Return the (X, Y) coordinate for the center point of the cell that contains the specified text.  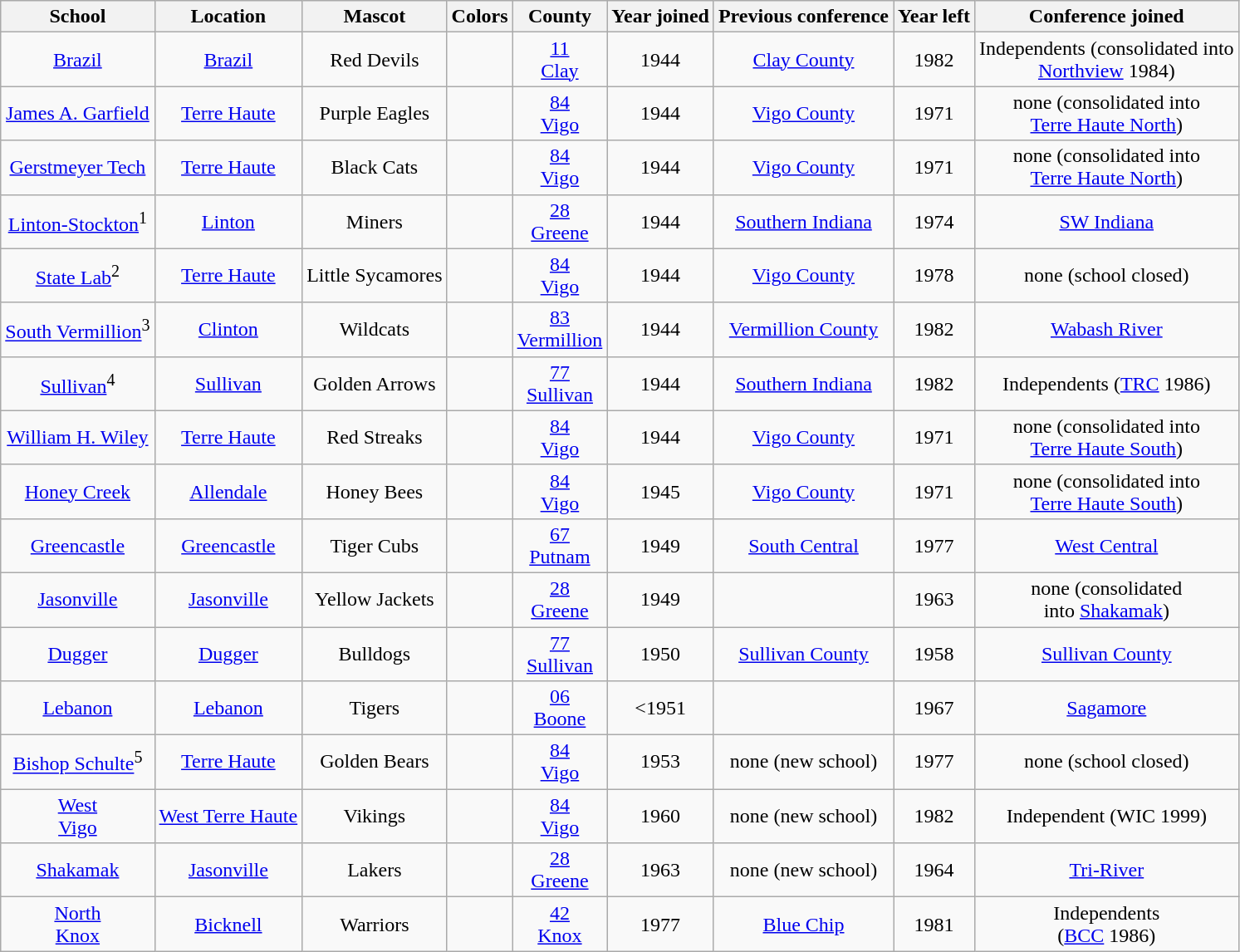
1981 (934, 924)
Gerstmeyer Tech (78, 168)
Tigers (375, 708)
Tiger Cubs (375, 545)
Honey Bees (375, 492)
Little Sycamores (375, 276)
Mascot (375, 17)
Purple Eagles (375, 113)
Allendale (228, 492)
Honey Creek (78, 492)
West Central (1106, 545)
11 Clay (560, 60)
Bulldogs (375, 653)
State Lab2 (78, 276)
83 Vermillion (560, 329)
Colors (480, 17)
Bishop Schulte5 (78, 763)
James A. Garfield (78, 113)
1974 (934, 221)
Warriors (375, 924)
Bicknell (228, 924)
Independents (consolidated into Northview 1984) (1106, 60)
Previous conference (803, 17)
Miners (375, 221)
Wildcats (375, 329)
Conference joined (1106, 17)
Independents (BCC 1986) (1106, 924)
Linton-Stockton1 (78, 221)
1960 (661, 816)
Sullivan (228, 384)
South Vermillion3 (78, 329)
Shakamak (78, 871)
Lakers (375, 871)
Blue Chip (803, 924)
Clinton (228, 329)
Location (228, 17)
Red Devils (375, 60)
South Central (803, 545)
Sagamore (1106, 708)
1945 (661, 492)
67 Putnam (560, 545)
1967 (934, 708)
Vikings (375, 816)
Golden Bears (375, 763)
County (560, 17)
School (78, 17)
06 Boone (560, 708)
1958 (934, 653)
1964 (934, 871)
Black Cats (375, 168)
1978 (934, 276)
Golden Arrows (375, 384)
North Knox (78, 924)
1950 (661, 653)
SW Indiana (1106, 221)
42 Knox (560, 924)
1953 (661, 763)
Year left (934, 17)
Sullivan4 (78, 384)
Clay County (803, 60)
Red Streaks (375, 437)
Independent (WIC 1999) (1106, 816)
West Terre Haute (228, 816)
Vermillion County (803, 329)
Wabash River (1106, 329)
William H. Wiley (78, 437)
Yellow Jackets (375, 600)
West Vigo (78, 816)
Independents (TRC 1986) (1106, 384)
Tri-River (1106, 871)
<1951 (661, 708)
Linton (228, 221)
none (consolidated into Shakamak) (1106, 600)
Year joined (661, 17)
